Locate the cell with the specified text and output its [X, Y] center coordinate. 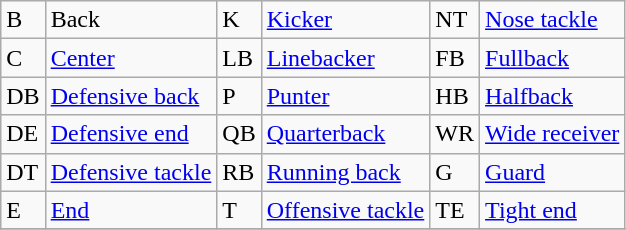
QB [239, 134]
K [239, 20]
Wide receiver [552, 134]
Tight end [552, 210]
Offensive tackle [346, 210]
Defensive back [131, 96]
Punter [346, 96]
C [23, 58]
Fullback [552, 58]
DE [23, 134]
LB [239, 58]
Center [131, 58]
FB [455, 58]
TE [455, 210]
G [455, 172]
P [239, 96]
Back [131, 20]
E [23, 210]
NT [455, 20]
End [131, 210]
HB [455, 96]
Halfback [552, 96]
Defensive end [131, 134]
T [239, 210]
Running back [346, 172]
Kicker [346, 20]
DT [23, 172]
Linebacker [346, 58]
Quarterback [346, 134]
Defensive tackle [131, 172]
RB [239, 172]
DB [23, 96]
Nose tackle [552, 20]
Guard [552, 172]
B [23, 20]
WR [455, 134]
